Capture the cell that displays the provided text and extract its (X, Y) central coordinate. 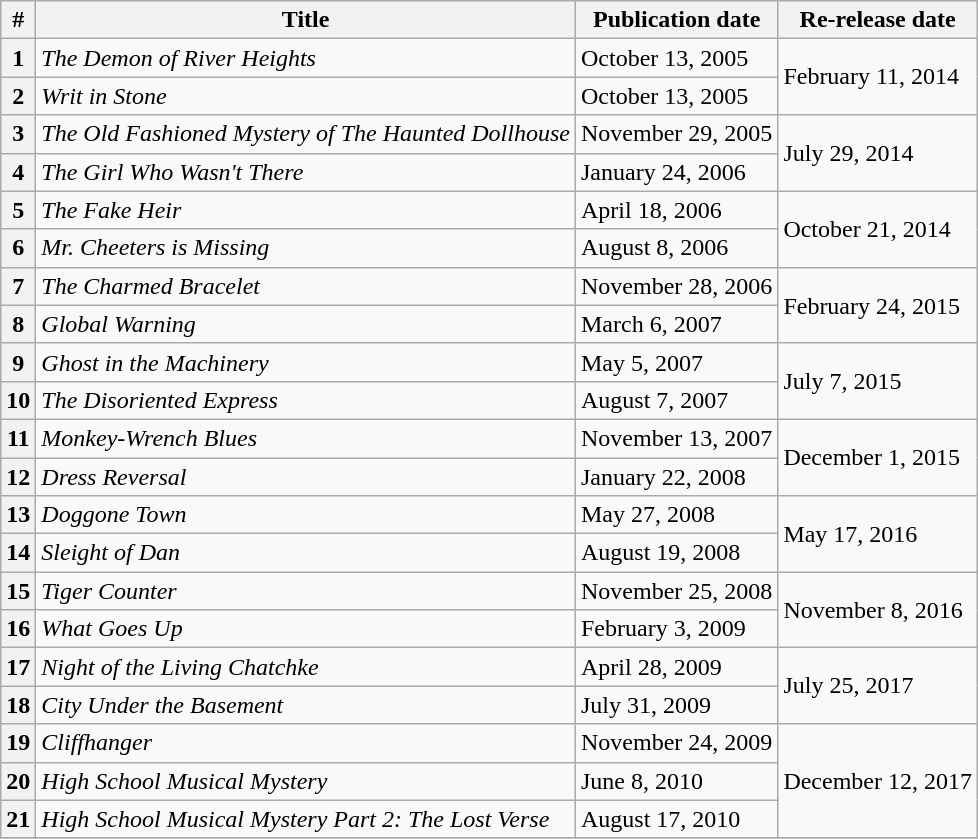
7 (18, 286)
1 (18, 58)
February 11, 2014 (878, 77)
July 29, 2014 (878, 153)
Cliffhanger (306, 743)
Writ in Stone (306, 96)
February 3, 2009 (676, 629)
February 24, 2015 (878, 305)
21 (18, 819)
Global Warning (306, 324)
May 27, 2008 (676, 515)
16 (18, 629)
December 12, 2017 (878, 781)
December 1, 2015 (878, 457)
What Goes Up (306, 629)
November 25, 2008 (676, 591)
August 17, 2010 (676, 819)
The Girl Who Wasn't There (306, 172)
May 5, 2007 (676, 362)
Tiger Counter (306, 591)
The Demon of River Heights (306, 58)
15 (18, 591)
8 (18, 324)
November 29, 2005 (676, 134)
High School Musical Mystery Part 2: The Lost Verse (306, 819)
13 (18, 515)
2 (18, 96)
3 (18, 134)
August 19, 2008 (676, 553)
July 25, 2017 (878, 686)
City Under the Basement (306, 705)
18 (18, 705)
Dress Reversal (306, 477)
# (18, 20)
19 (18, 743)
Ghost in the Machinery (306, 362)
August 7, 2007 (676, 400)
October 21, 2014 (878, 229)
Mr. Cheeters is Missing (306, 248)
High School Musical Mystery (306, 781)
Sleight of Dan (306, 553)
6 (18, 248)
11 (18, 438)
Publication date (676, 20)
April 18, 2006 (676, 210)
August 8, 2006 (676, 248)
The Old Fashioned Mystery of The Haunted Dollhouse (306, 134)
The Disoriented Express (306, 400)
November 24, 2009 (676, 743)
January 24, 2006 (676, 172)
June 8, 2010 (676, 781)
November 13, 2007 (676, 438)
March 6, 2007 (676, 324)
5 (18, 210)
Doggone Town (306, 515)
Title (306, 20)
January 22, 2008 (676, 477)
9 (18, 362)
The Charmed Bracelet (306, 286)
July 7, 2015 (878, 381)
Re-release date (878, 20)
November 28, 2006 (676, 286)
November 8, 2016 (878, 610)
Night of the Living Chatchke (306, 667)
12 (18, 477)
17 (18, 667)
May 17, 2016 (878, 534)
20 (18, 781)
4 (18, 172)
July 31, 2009 (676, 705)
April 28, 2009 (676, 667)
Monkey-Wrench Blues (306, 438)
10 (18, 400)
The Fake Heir (306, 210)
14 (18, 553)
